For the text-containing cell, return its midpoint in [X, Y] coordinate format. 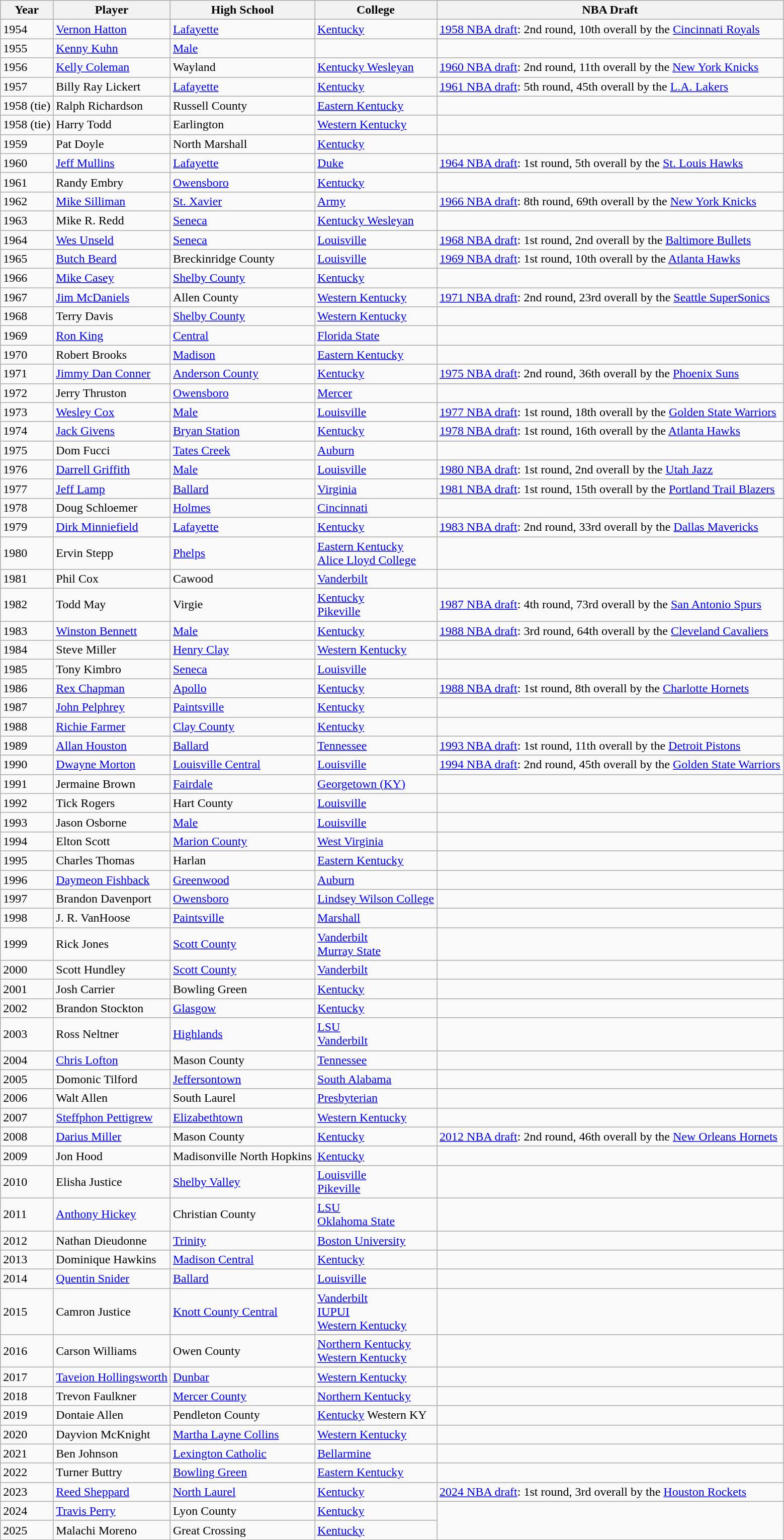
1984 [27, 650]
Virginia [376, 489]
Brandon Stockton [112, 1008]
1969 NBA draft: 1st round, 10th overall by the Atlanta Hawks [611, 259]
2010 [27, 1181]
1960 [27, 163]
Scott Hundley [112, 970]
Trevon Faulkner [112, 1396]
Malachi Moreno [112, 1530]
2018 [27, 1396]
South Laurel [242, 1098]
1968 [27, 316]
Marion County [242, 841]
1995 [27, 860]
1994 NBA draft: 2nd round, 45th overall by the Golden State Warriors [611, 765]
1969 [27, 336]
Greenwood [242, 880]
1977 [27, 489]
Dom Fucci [112, 450]
J. R. VanHoose [112, 918]
1979 [27, 527]
2024 NBA draft: 1st round, 3rd overall by the Houston Rockets [611, 1492]
Christian County [242, 1214]
Dirk Minniefield [112, 527]
Carson Williams [112, 1351]
LSUOklahoma State [376, 1214]
Wes Unseld [112, 240]
1985 [27, 669]
Tick Rogers [112, 803]
2000 [27, 970]
1992 [27, 803]
1981 [27, 579]
1996 [27, 880]
1980 [27, 552]
Shelby Valley [242, 1181]
Cawood [242, 579]
Northern Kentucky [376, 1396]
1983 NBA draft: 2nd round, 33rd overall by the Dallas Mavericks [611, 527]
Pendleton County [242, 1415]
2002 [27, 1008]
Dontaie Allen [112, 1415]
2016 [27, 1351]
1966 NBA draft: 8th round, 69th overall by the New York Knicks [611, 201]
2006 [27, 1098]
Mercer County [242, 1396]
Ralph Richardson [112, 106]
Reed Sheppard [112, 1492]
1977 NBA draft: 1st round, 18th overall by the Golden State Warriors [611, 412]
Russell County [242, 106]
Allan Houston [112, 746]
1974 [27, 431]
John Pelphrey [112, 707]
Jon Hood [112, 1156]
KentuckyPikeville [376, 605]
Billy Ray Lickert [112, 87]
1968 NBA draft: 1st round, 2nd overall by the Baltimore Bullets [611, 240]
2014 [27, 1279]
Doug Schloemer [112, 508]
Glasgow [242, 1008]
Phil Cox [112, 579]
NBA Draft [611, 10]
Ron King [112, 336]
1972 [27, 393]
1999 [27, 944]
Tony Kimbro [112, 669]
1961 [27, 182]
2005 [27, 1079]
1964 NBA draft: 1st round, 5th overall by the St. Louis Hawks [611, 163]
1976 [27, 469]
Wesley Cox [112, 412]
Year [27, 10]
Elizabethtown [242, 1117]
Breckinridge County [242, 259]
Harlan [242, 860]
Jermaine Brown [112, 784]
Fairdale [242, 784]
Earlington [242, 125]
1960 NBA draft: 2nd round, 11th overall by the New York Knicks [611, 67]
2019 [27, 1415]
2012 [27, 1240]
Jeff Mullins [112, 163]
Martha Layne Collins [242, 1434]
Vernon Hatton [112, 29]
LouisvillePikeville [376, 1181]
2009 [27, 1156]
Northern KentuckyWestern Kentucky [376, 1351]
Cincinnati [376, 508]
North Marshall [242, 144]
1957 [27, 87]
1986 [27, 688]
2023 [27, 1492]
St. Xavier [242, 201]
Camron Justice [112, 1312]
1956 [27, 67]
Army [376, 201]
South Alabama [376, 1079]
1978 [27, 508]
Eastern KentuckyAlice Lloyd College [376, 552]
Harry Todd [112, 125]
1955 [27, 48]
1991 [27, 784]
2015 [27, 1312]
1973 [27, 412]
Robert Brooks [112, 355]
Mercer [376, 393]
Virgie [242, 605]
Madison Central [242, 1260]
1987 NBA draft: 4th round, 73rd overall by the San Antonio Spurs [611, 605]
Quentin Snider [112, 1279]
1970 [27, 355]
Charles Thomas [112, 860]
Henry Clay [242, 650]
Bellarmine [376, 1453]
Jimmy Dan Conner [112, 374]
Jerry Thruston [112, 393]
2004 [27, 1060]
1961 NBA draft: 5th round, 45th overall by the L.A. Lakers [611, 87]
Presbyterian [376, 1098]
Kenny Kuhn [112, 48]
1993 [27, 822]
1964 [27, 240]
1954 [27, 29]
Anthony Hickey [112, 1214]
Jack Givens [112, 431]
1959 [27, 144]
Dominique Hawkins [112, 1260]
1987 [27, 707]
2012 NBA draft: 2nd round, 46th overall by the New Orleans Hornets [611, 1137]
Chris Lofton [112, 1060]
Todd May [112, 605]
1962 [27, 201]
Florida State [376, 336]
2017 [27, 1377]
Steffphon Pettigrew [112, 1117]
Jeffersontown [242, 1079]
West Virginia [376, 841]
1988 NBA draft: 3rd round, 64th overall by the Cleveland Cavaliers [611, 631]
2024 [27, 1511]
1971 NBA draft: 2nd round, 23rd overall by the Seattle SuperSonics [611, 297]
Rex Chapman [112, 688]
Mike R. Redd [112, 220]
1997 [27, 899]
Turner Buttry [112, 1473]
1989 [27, 746]
VanderbiltMurray State [376, 944]
Boston University [376, 1240]
LSUVanderbilt [376, 1034]
Walt Allen [112, 1098]
2008 [27, 1137]
2013 [27, 1260]
Pat Doyle [112, 144]
Dayvion McKnight [112, 1434]
Dwayne Morton [112, 765]
Kelly Coleman [112, 67]
Lyon County [242, 1511]
Steve Miller [112, 650]
1983 [27, 631]
Central [242, 336]
Anderson County [242, 374]
Holmes [242, 508]
Travis Perry [112, 1511]
Tates Creek [242, 450]
Highlands [242, 1034]
Winston Bennett [112, 631]
1990 [27, 765]
2011 [27, 1214]
1981 NBA draft: 1st round, 15th overall by the Portland Trail Blazers [611, 489]
Rick Jones [112, 944]
2025 [27, 1530]
Terry Davis [112, 316]
Wayland [242, 67]
1982 [27, 605]
Nathan Dieudonne [112, 1240]
Brandon Davenport [112, 899]
Clay County [242, 726]
Mike Silliman [112, 201]
Marshall [376, 918]
2020 [27, 1434]
Knott County Central [242, 1312]
1978 NBA draft: 1st round, 16th overall by the Atlanta Hawks [611, 431]
Domonic Tilford [112, 1079]
Butch Beard [112, 259]
1998 [27, 918]
1994 [27, 841]
Taveion Hollingsworth [112, 1377]
Madisonville North Hopkins [242, 1156]
2022 [27, 1473]
North Laurel [242, 1492]
VanderbiltIUPUIWestern Kentucky [376, 1312]
Great Crossing [242, 1530]
1967 [27, 297]
Jason Osborne [112, 822]
Ben Johnson [112, 1453]
Player [112, 10]
Darrell Griffith [112, 469]
Richie Farmer [112, 726]
High School [242, 10]
1965 [27, 259]
Elisha Justice [112, 1181]
1993 NBA draft: 1st round, 11th overall by the Detroit Pistons [611, 746]
Randy Embry [112, 182]
1963 [27, 220]
1975 NBA draft: 2nd round, 36th overall by the Phoenix Suns [611, 374]
1975 [27, 450]
Mike Casey [112, 278]
1966 [27, 278]
College [376, 10]
Josh Carrier [112, 989]
1980 NBA draft: 1st round, 2nd overall by the Utah Jazz [611, 469]
2003 [27, 1034]
Ervin Stepp [112, 552]
1988 [27, 726]
Lindsey Wilson College [376, 899]
Elton Scott [112, 841]
Owen County [242, 1351]
Apollo [242, 688]
Dunbar [242, 1377]
Lexington Catholic [242, 1453]
Madison [242, 355]
Jim McDaniels [112, 297]
Louisville Central [242, 765]
Daymeon Fishback [112, 880]
Trinity [242, 1240]
2001 [27, 989]
Jeff Lamp [112, 489]
Kentucky Western KY [376, 1415]
2007 [27, 1117]
1988 NBA draft: 1st round, 8th overall by the Charlotte Hornets [611, 688]
Georgetown (KY) [376, 784]
1971 [27, 374]
Phelps [242, 552]
Duke [376, 163]
2021 [27, 1453]
1958 NBA draft: 2nd round, 10th overall by the Cincinnati Royals [611, 29]
Darius Miller [112, 1137]
Allen County [242, 297]
Bryan Station [242, 431]
Ross Neltner [112, 1034]
Hart County [242, 803]
